Find where the given text appears and provide that cell's center as [X, Y] coordinate. 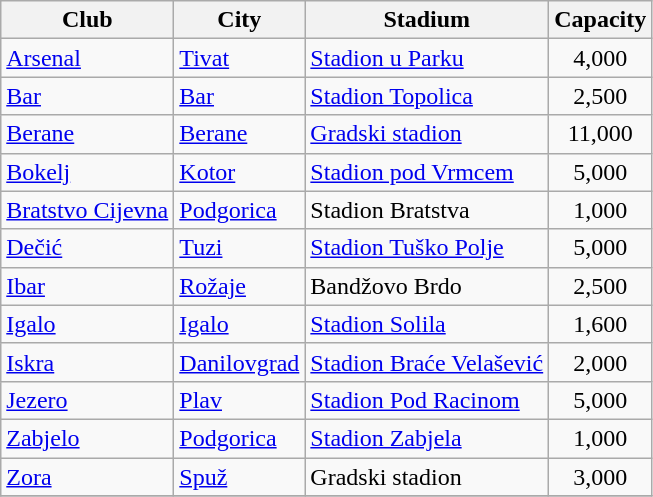
4,000 [600, 58]
Tivat [240, 58]
Danilovgrad [240, 362]
Stadion u Parku [427, 58]
Ibar [88, 286]
2,000 [600, 362]
Dečić [88, 248]
Spuž [240, 477]
1,600 [600, 324]
Stadion Braće Velašević [427, 362]
Zora [88, 477]
Bandžovo Brdo [427, 286]
City [240, 20]
Plav [240, 400]
Capacity [600, 20]
Arsenal [88, 58]
Stadium [427, 20]
3,000 [600, 477]
Stadion Pod Racinom [427, 400]
Jezero [88, 400]
Stadion Zabjela [427, 438]
Rožaje [240, 286]
Club [88, 20]
11,000 [600, 134]
Stadion Bratstva [427, 210]
Bratstvo Cijevna [88, 210]
Iskra [88, 362]
Zabjelo [88, 438]
Stadion Tuško Polje [427, 248]
Tuzi [240, 248]
Stadion Solila [427, 324]
Stadion Topolica [427, 96]
Stadion pod Vrmcem [427, 172]
Kotor [240, 172]
Bokelj [88, 172]
